Find where the given text appears and provide that cell's center as (x, y) coordinate. 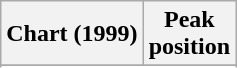
Peakposition (189, 34)
Chart (1999) (72, 34)
